Capture the cell that displays the provided text and extract its [x, y] central coordinate. 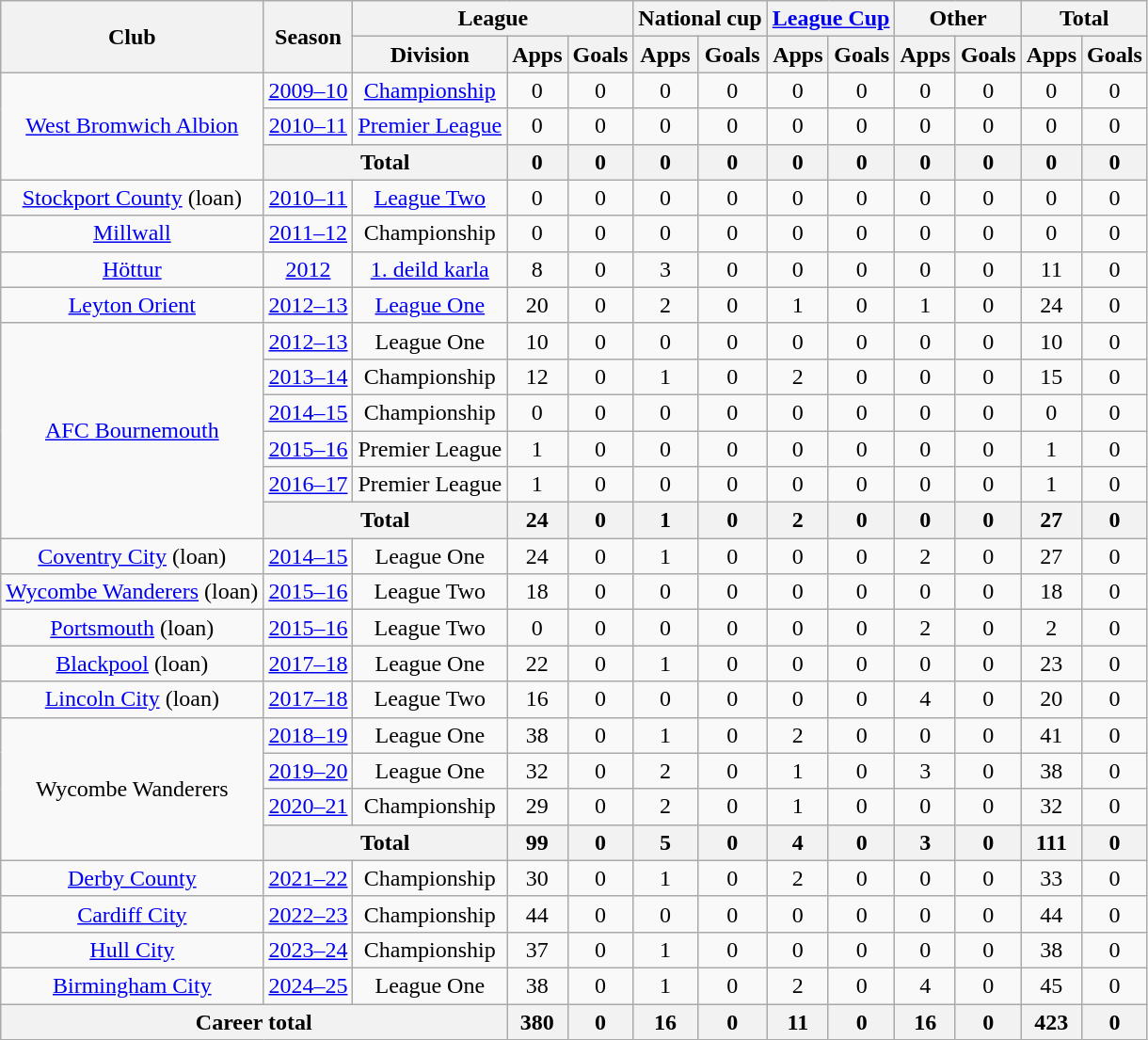
2023–24 [309, 950]
Millwall [132, 233]
Portsmouth (loan) [132, 628]
Stockport County (loan) [132, 198]
8 [537, 269]
Wycombe Wanderers [132, 789]
423 [1051, 1021]
29 [537, 807]
AFC Bournemouth [132, 430]
West Bromwich Albion [132, 126]
1. deild karla [430, 269]
2021–22 [309, 878]
Career total [254, 1021]
2024–25 [309, 985]
Other [958, 19]
League Cup [831, 19]
111 [1051, 842]
Club [132, 37]
41 [1051, 735]
Derby County [132, 878]
2022–23 [309, 914]
2019–20 [309, 771]
Leyton Orient [132, 305]
99 [537, 842]
2018–19 [309, 735]
45 [1051, 985]
5 [665, 842]
22 [537, 664]
Höttur [132, 269]
30 [537, 878]
2009–10 [309, 90]
Season [309, 37]
Blackpool (loan) [132, 664]
15 [1051, 376]
Hull City [132, 950]
2012 [309, 269]
380 [537, 1021]
2011–12 [309, 233]
Coventry City (loan) [132, 556]
23 [1051, 664]
33 [1051, 878]
37 [537, 950]
National cup [700, 19]
Division [430, 55]
2016–17 [309, 485]
Birmingham City [132, 985]
12 [537, 376]
Cardiff City [132, 914]
2020–21 [309, 807]
Wycombe Wanderers (loan) [132, 592]
League [493, 19]
Lincoln City (loan) [132, 699]
2013–14 [309, 376]
